Find where the given text appears and provide that cell's center as (x, y) coordinate. 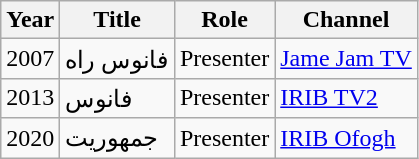
Role (224, 20)
جمهوریت (118, 138)
فانوس (118, 98)
IRIB Ofogh (346, 138)
فانوس راه (118, 59)
2020 (30, 138)
2007 (30, 59)
Jame Jam TV (346, 59)
Title (118, 20)
Year (30, 20)
Channel (346, 20)
2013 (30, 98)
IRIB TV2 (346, 98)
